Scan for the cell matching the given text and deliver its [X, Y] coordinate at center. 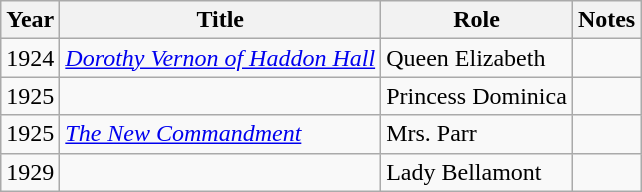
1929 [30, 172]
Notes [606, 20]
Queen Elizabeth [477, 58]
Title [220, 20]
The New Commandment [220, 134]
Year [30, 20]
Dorothy Vernon of Haddon Hall [220, 58]
1924 [30, 58]
Role [477, 20]
Princess Dominica [477, 96]
Mrs. Parr [477, 134]
Lady Bellamont [477, 172]
